Detect which cell encompasses the target text, then output its [x, y] center coordinate. 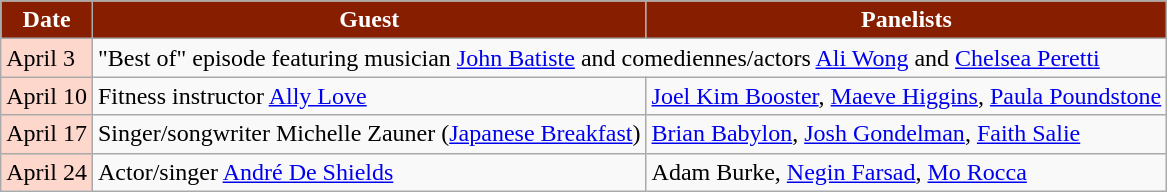
Brian Babylon, Josh Gondelman, Faith Salie [906, 134]
April 3 [47, 58]
April 10 [47, 96]
Date [47, 20]
Actor/singer André De Shields [369, 172]
"Best of" episode featuring musician John Batiste and comediennes/actors Ali Wong and Chelsea Peretti [629, 58]
Guest [369, 20]
Adam Burke, Negin Farsad, Mo Rocca [906, 172]
Joel Kim Booster, Maeve Higgins, Paula Poundstone [906, 96]
April 24 [47, 172]
Singer/songwriter Michelle Zauner (Japanese Breakfast) [369, 134]
Fitness instructor Ally Love [369, 96]
April 17 [47, 134]
Panelists [906, 20]
